Locate the cell with the specified text and output its (x, y) center coordinate. 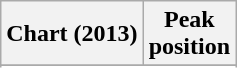
Chart (2013) (72, 34)
Peakposition (189, 34)
